Return the (X, Y) coordinate for the center point of the cell that contains the specified text.  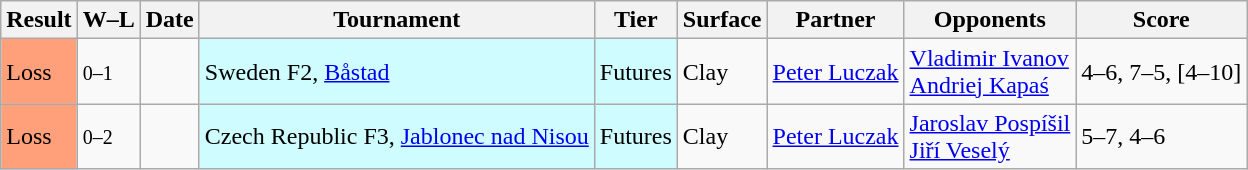
Jaroslav Pospíšil Jiří Veselý (990, 136)
Tier (636, 20)
0–1 (108, 72)
Partner (836, 20)
0–2 (108, 136)
W–L (108, 20)
Date (170, 20)
Surface (722, 20)
Sweden F2, Båstad (396, 72)
5–7, 4–6 (1162, 136)
Tournament (396, 20)
Vladimir Ivanov Andriej Kapaś (990, 72)
Score (1162, 20)
4–6, 7–5, [4–10] (1162, 72)
Result (39, 20)
Czech Republic F3, Jablonec nad Nisou (396, 136)
Opponents (990, 20)
